Extract the [X, Y] coordinate from the center of the cell holding the provided text.  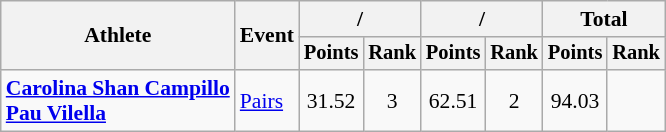
94.03 [575, 100]
2 [514, 100]
Event [267, 36]
3 [392, 100]
62.51 [453, 100]
Carolina Shan CampilloPau Vilella [118, 100]
Athlete [118, 36]
Pairs [267, 100]
31.52 [331, 100]
Total [604, 19]
